Search for the cell housing the specified text and yield its [x, y] center coordinate. 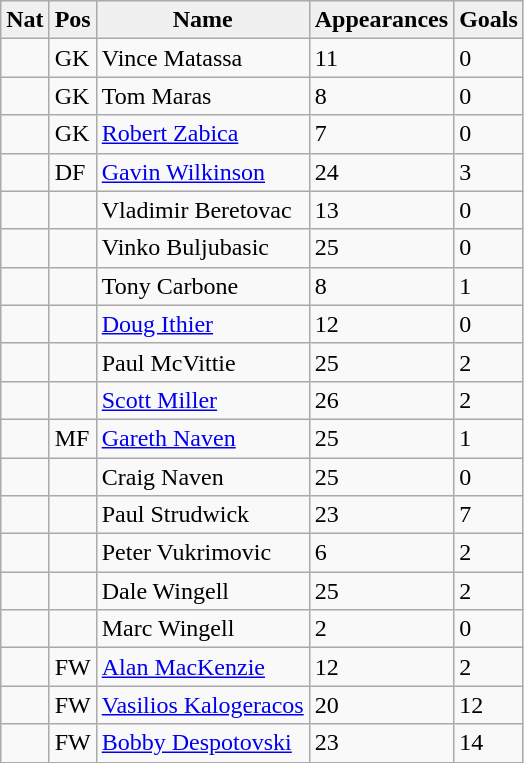
Alan MacKenzie [202, 667]
Vince Matassa [202, 58]
Doug Ithier [202, 324]
Name [202, 20]
3 [489, 172]
6 [381, 553]
DF [72, 172]
Paul Strudwick [202, 515]
Gavin Wilkinson [202, 172]
Pos [72, 20]
Vladimir Beretovac [202, 210]
20 [381, 705]
13 [381, 210]
Robert Zabica [202, 134]
Goals [489, 20]
Marc Wingell [202, 629]
14 [489, 743]
Vasilios Kalogeracos [202, 705]
Bobby Despotovski [202, 743]
MF [72, 438]
Vinko Buljubasic [202, 248]
Peter Vukrimovic [202, 553]
Tony Carbone [202, 286]
Appearances [381, 20]
Nat [25, 20]
Gareth Naven [202, 438]
Scott Miller [202, 400]
Craig Naven [202, 477]
11 [381, 58]
Paul McVittie [202, 362]
26 [381, 400]
24 [381, 172]
Tom Maras [202, 96]
Dale Wingell [202, 591]
